Provide the (x, y) coordinate of the cell's center where the given text is located.  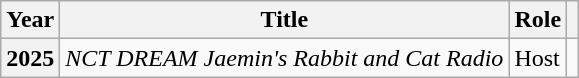
Host (538, 58)
Title (284, 20)
NCT DREAM Jaemin's Rabbit and Cat Radio (284, 58)
2025 (30, 58)
Year (30, 20)
Role (538, 20)
